Find where the given text appears and provide that cell's center as [x, y] coordinate. 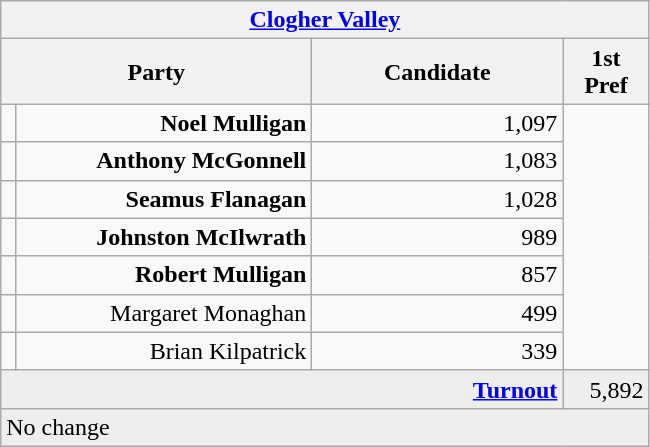
Margaret Monaghan [164, 313]
Brian Kilpatrick [164, 351]
1,028 [438, 199]
499 [438, 313]
Turnout [282, 389]
Candidate [438, 72]
1,083 [438, 161]
339 [438, 351]
1,097 [438, 123]
Robert Mulligan [164, 275]
857 [438, 275]
Anthony McGonnell [164, 161]
Johnston McIlwrath [164, 237]
No change [325, 427]
Party [156, 72]
Seamus Flanagan [164, 199]
Clogher Valley [325, 20]
Noel Mulligan [164, 123]
5,892 [606, 389]
1st Pref [606, 72]
989 [438, 237]
